Detect which cell encompasses the target text, then output its (x, y) center coordinate. 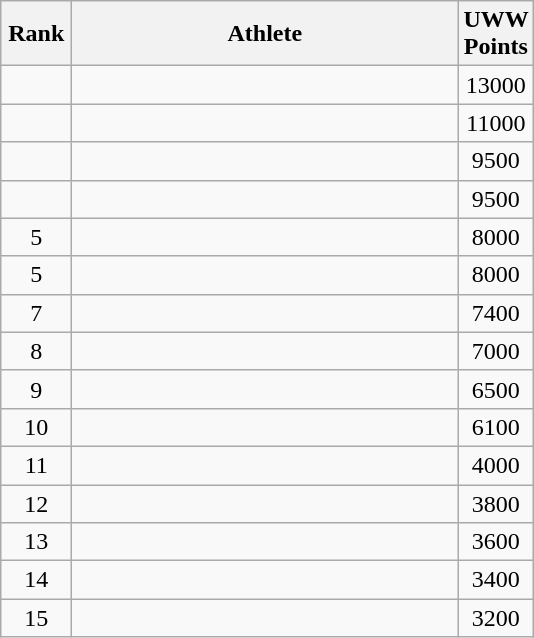
7000 (496, 351)
6500 (496, 389)
8 (36, 351)
4000 (496, 465)
6100 (496, 427)
7 (36, 313)
3200 (496, 618)
14 (36, 580)
9 (36, 389)
10 (36, 427)
3800 (496, 503)
13000 (496, 85)
11 (36, 465)
Athlete (265, 34)
12 (36, 503)
UWW Points (496, 34)
Rank (36, 34)
3600 (496, 542)
11000 (496, 123)
13 (36, 542)
7400 (496, 313)
15 (36, 618)
3400 (496, 580)
